Pinpoint the cell where the given text exists, returning its (x, y) midpoint coordinate. 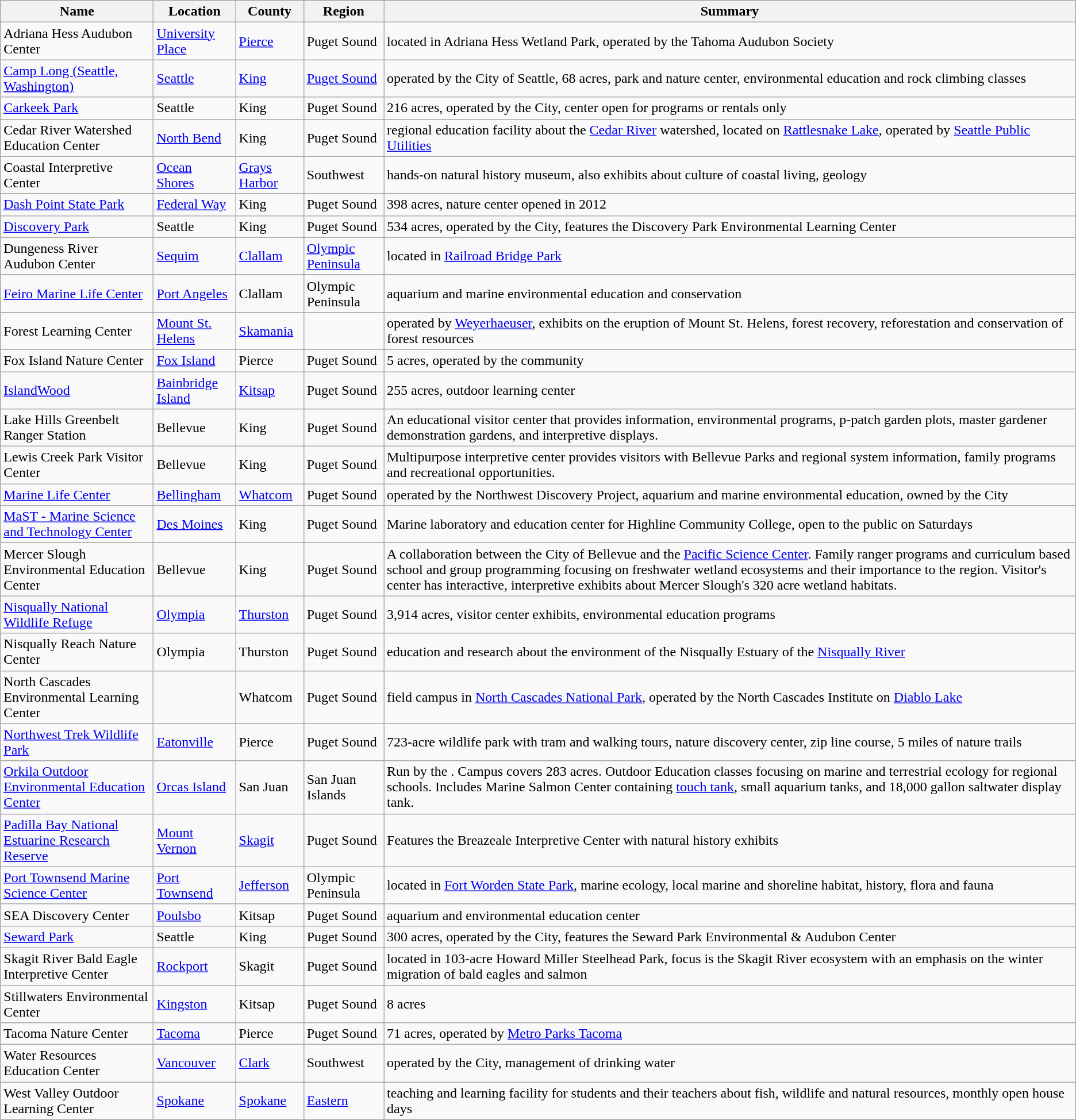
operated by the Northwest Discovery Project, aquarium and marine environmental education, owned by the City (730, 495)
Port Townsend (194, 885)
Mercer Slough Environmental Education Center (77, 569)
Summary (730, 11)
Bellingham (194, 495)
Poulsbo (194, 915)
operated by the City of Seattle, 68 acres, park and nature center, environmental education and rock climbing classes (730, 78)
Ocean Shores (194, 175)
aquarium and marine environmental education and conservation (730, 293)
Mount Vernon (194, 840)
Orkila Outdoor Environmental Education Center (77, 787)
SEA Discovery Center (77, 915)
723-acre wildlife park with tram and walking tours, nature discovery center, zip line course, 5 miles of nature trails (730, 742)
Camp Long (Seattle, Washington) (77, 78)
Sequim (194, 256)
Marine Life Center (77, 495)
Eastern (344, 1101)
IslandWood (77, 390)
Northwest Trek Wildlife Park (77, 742)
Eatonville (194, 742)
Water Resources Education Center (77, 1063)
Federal Way (194, 205)
Clark (270, 1063)
Kingston (194, 1003)
Location (194, 11)
San Juan (270, 787)
Marine laboratory and education center for Highline Community College, open to the public on Saturdays (730, 524)
Mount St. Helens (194, 331)
Bainbridge Island (194, 390)
Name (77, 11)
Fox Island (194, 360)
255 acres, outdoor learning center (730, 390)
MaST - Marine Science and Technology Center (77, 524)
8 acres (730, 1003)
located in Adriana Hess Wetland Park, operated by the Tahoma Audubon Society (730, 41)
Forest Learning Center (77, 331)
Nisqually Reach Nature Center (77, 652)
Features the Breazeale Interpretive Center with natural history exhibits (730, 840)
216 acres, operated by the City, center open for programs or rentals only (730, 108)
Seward Park (77, 937)
education and research about the environment of the Nisqually Estuary of the Nisqually River (730, 652)
Feiro Marine Life Center (77, 293)
Nisqually National Wildlife Refuge (77, 615)
Des Moines (194, 524)
Orcas Island (194, 787)
Skagit River Bald Eagle Interpretive Center (77, 967)
field campus in North Cascades National Park, operated by the North Cascades Institute on Diablo Lake (730, 697)
located in Fort Worden State Park, marine ecology, local marine and shoreline habitat, history, flora and fauna (730, 885)
Padilla Bay National Estuarine Research Reserve (77, 840)
operated by the City, management of drinking water (730, 1063)
300 acres, operated by the City, features the Seward Park Environmental & Audubon Center (730, 937)
operated by Weyerhaeuser, exhibits on the eruption of Mount St. Helens, forest recovery, reforestation and conservation of forest resources (730, 331)
aquarium and environmental education center (730, 915)
Jefferson (270, 885)
Lake Hills Greenbelt Ranger Station (77, 428)
398 acres, nature center opened in 2012 (730, 205)
hands-on natural history museum, also exhibits about culture of coastal living, geology (730, 175)
5 acres, operated by the community (730, 360)
Vancouver (194, 1063)
Port Townsend Marine Science Center (77, 885)
located in Railroad Bridge Park (730, 256)
University Place (194, 41)
Dash Point State Park (77, 205)
Discovery Park (77, 226)
Region (344, 11)
Fox Island Nature Center (77, 360)
Cedar River Watershed Education Center (77, 138)
West Valley Outdoor Learning Center (77, 1101)
Stillwaters Environmental Center (77, 1003)
3,914 acres, visitor center exhibits, environmental education programs (730, 615)
Rockport (194, 967)
Port Angeles (194, 293)
71 acres, operated by Metro Parks Tacoma (730, 1034)
Skamania (270, 331)
Carkeek Park (77, 108)
Adriana Hess Audubon Center (77, 41)
534 acres, operated by the City, features the Discovery Park Environmental Learning Center (730, 226)
Tacoma Nature Center (77, 1034)
Coastal Interpretive Center (77, 175)
Dungeness River Audubon Center (77, 256)
Grays Harbor (270, 175)
County (270, 11)
Tacoma (194, 1034)
Lewis Creek Park Visitor Center (77, 465)
North Cascades Environmental Learning Center (77, 697)
teaching and learning facility for students and their teachers about fish, wildlife and natural resources, monthly open house days (730, 1101)
North Bend (194, 138)
regional education facility about the Cedar River watershed, located on Rattlesnake Lake, operated by Seattle Public Utilities (730, 138)
San Juan Islands (344, 787)
